Output the (x, y) coordinate of the center of the cell containing the given text.  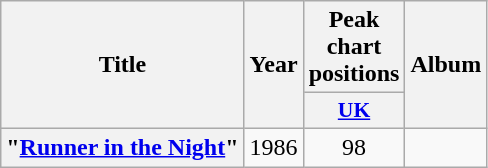
1986 (274, 147)
Peak chart positions (354, 47)
Year (274, 65)
Album (446, 65)
Title (122, 65)
UK (354, 111)
"Runner in the Night" (122, 147)
98 (354, 147)
